Capture the cell that displays the provided text and extract its [x, y] central coordinate. 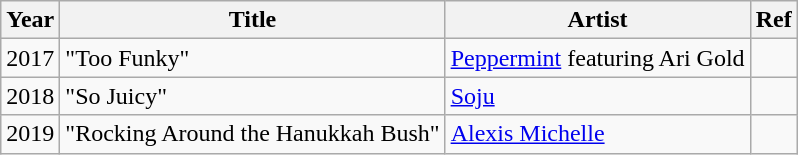
2018 [30, 96]
Year [30, 20]
"Rocking Around the Hanukkah Bush" [252, 134]
2017 [30, 58]
2019 [30, 134]
Alexis Michelle [598, 134]
Artist [598, 20]
"So Juicy" [252, 96]
Peppermint featuring Ari Gold [598, 58]
Ref [774, 20]
"Too Funky" [252, 58]
Title [252, 20]
Soju [598, 96]
